Output the (x, y) coordinate of the center of the cell containing the given text.  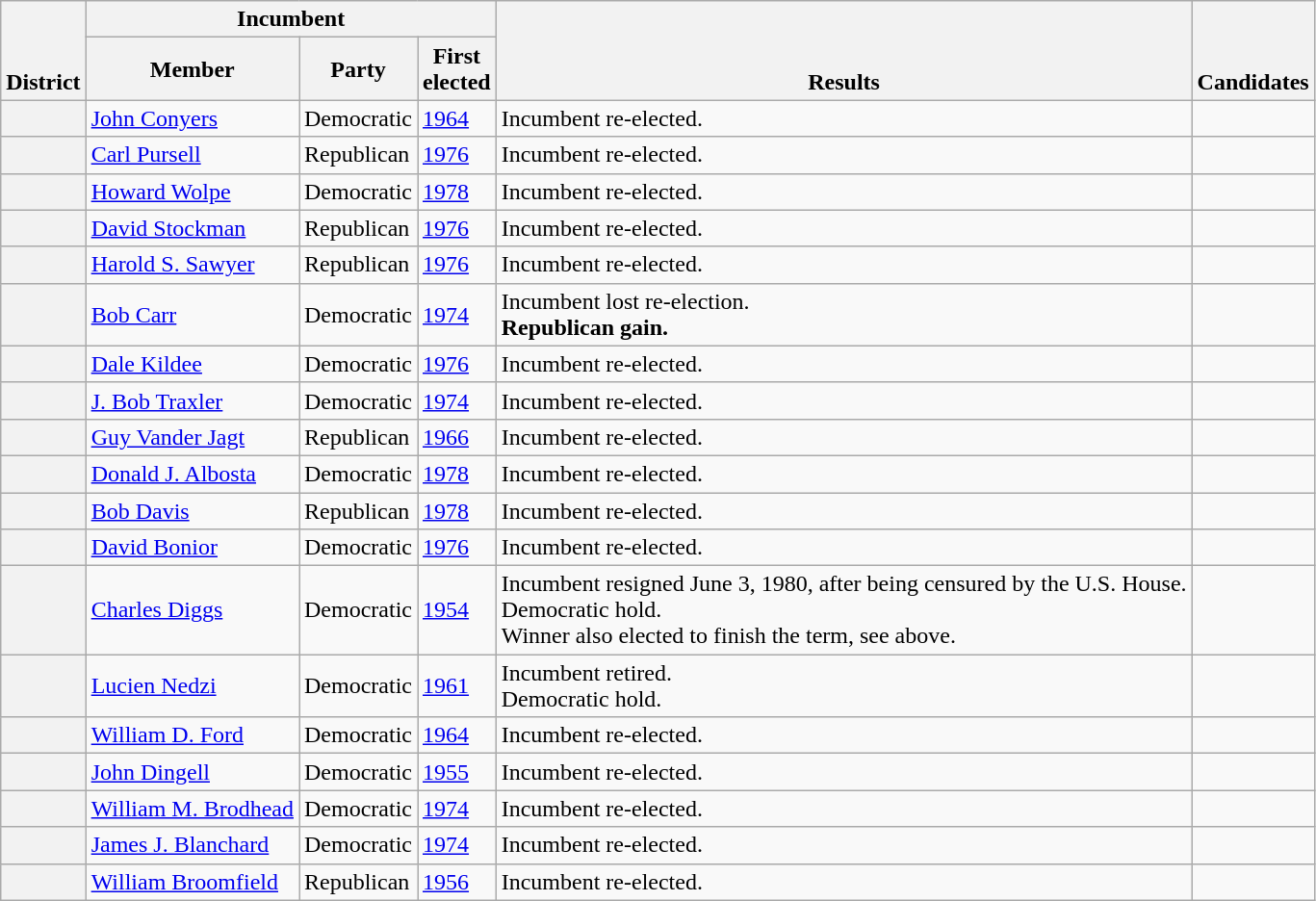
David Bonior (193, 548)
Donald J. Albosta (193, 474)
Results (843, 50)
Candidates (1253, 50)
Incumbent retired.Democratic hold. (843, 685)
Member (193, 69)
1966 (457, 437)
John Conyers (193, 118)
James J. Blanchard (193, 845)
District (43, 50)
Incumbent resigned June 3, 1980, after being censured by the U.S. House.Democratic hold.Winner also elected to finish the term, see above. (843, 610)
Dale Kildee (193, 364)
1955 (457, 772)
Party (358, 69)
David Stockman (193, 228)
1956 (457, 882)
Charles Diggs (193, 610)
William Broomfield (193, 882)
Lucien Nedzi (193, 685)
Bob Davis (193, 511)
Incumbent lost re-election.Republican gain. (843, 314)
William M. Brodhead (193, 809)
J. Bob Traxler (193, 400)
John Dingell (193, 772)
Bob Carr (193, 314)
1961 (457, 685)
Firstelected (457, 69)
Guy Vander Jagt (193, 437)
1954 (457, 610)
William D. Ford (193, 735)
Harold S. Sawyer (193, 265)
Carl Pursell (193, 155)
Howard Wolpe (193, 192)
Incumbent (291, 19)
